Return (x, y) of the center of cell containing provided text 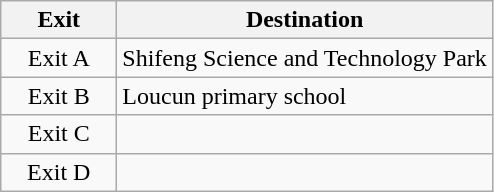
Exit C (59, 134)
Shifeng Science and Technology Park (305, 58)
Exit B (59, 96)
Exit A (59, 58)
Exit (59, 20)
Exit D (59, 172)
Loucun primary school (305, 96)
Destination (305, 20)
